Scan for the cell matching the given text and deliver its (X, Y) coordinate at center. 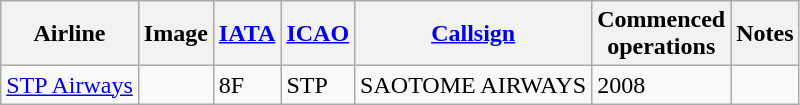
STP (318, 85)
ICAO (318, 34)
Commencedoperations (662, 34)
Airline (70, 34)
IATA (247, 34)
Image (176, 34)
Callsign (474, 34)
2008 (662, 85)
Notes (765, 34)
8F (247, 85)
STP Airways (70, 85)
SAOTOME AIRWAYS (474, 85)
